Provide the [x, y] coordinate of the cell's center where the given text is located.  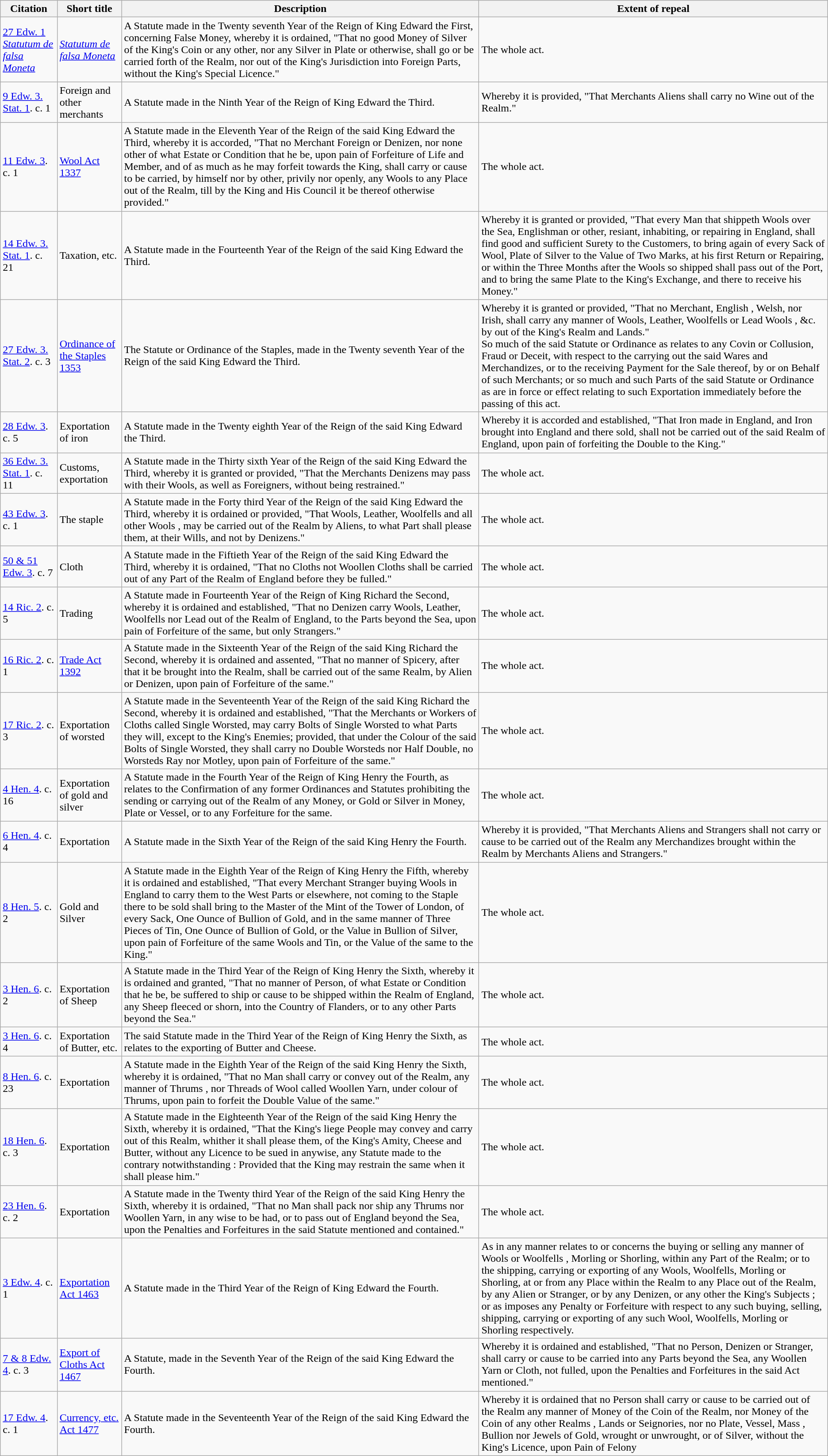
43 Edw. 3. c. 1 [29, 519]
Description [300, 9]
Whereby it is provided, "That Merchants Aliens shall carry no Wine out of the Realm." [653, 102]
Extent of repeal [653, 9]
23 Hen. 6. c. 2 [29, 1211]
4 Hen. 4. c. 16 [29, 795]
50 & 51 Edw. 3. c. 7 [29, 566]
Exportation of Sheep [89, 995]
A Statute made in the Third Year of the Reign of King Edward the Fourth. [300, 1288]
3 Hen. 6. c. 4 [29, 1041]
A Statute, made in the Seventh Year of the Reign of the said King Edward the Fourth. [300, 1364]
27 Edw. 1 Statutum de falsa Moneta [29, 50]
28 Edw. 3. c. 5 [29, 432]
8 Hen. 5. c. 2 [29, 912]
Short title [89, 9]
Ordinance of the Staples 1353 [89, 356]
18 Hen. 6. c. 3 [29, 1147]
9 Edw. 3. Stat. 1. c. 1 [29, 102]
Currency, etc. Act 1477 [89, 1423]
Exportation of Butter, etc. [89, 1041]
6 Hen. 4. c. 4 [29, 842]
A Statute made in the Ninth Year of the Reign of King Edward the Third. [300, 102]
Statutum de falsa Moneta [89, 50]
3 Edw. 4. c. 1 [29, 1288]
The Statute or Ordinance of the Staples, made in the Twenty seventh Year of the Reign of the said King Edward the Third. [300, 356]
Gold and Silver [89, 912]
Citation [29, 9]
A Statute made in the Twenty eighth Year of the Reign of the said King Edward the Third. [300, 432]
Exportation of iron [89, 432]
Customs, exportation [89, 473]
14 Ric. 2. c. 5 [29, 613]
7 & 8 Edw. 4. c. 3 [29, 1364]
Taxation, etc. [89, 255]
11 Edw. 3. c. 1 [29, 167]
14 Edw. 3. Stat. 1. c. 21 [29, 255]
8 Hen. 6. c. 23 [29, 1082]
16 Ric. 2. c. 1 [29, 665]
Trade Act 1392 [89, 665]
A Statute made in the Sixth Year of the Reign of the said King Henry the Fourth. [300, 842]
The staple [89, 519]
17 Ric. 2. c. 3 [29, 730]
3 Hen. 6. c. 2 [29, 995]
The said Statute made in the Third Year of the Reign of King Henry the Sixth, as relates to the exporting of Butter and Cheese. [300, 1041]
Exportation Act 1463 [89, 1288]
Exportation of worsted [89, 730]
Cloth [89, 566]
Exportation of gold and silver [89, 795]
27 Edw. 3. Stat. 2. c. 3 [29, 356]
Export of Cloths Act 1467 [89, 1364]
36 Edw. 3. Stat. 1. c. 11 [29, 473]
A Statute made in the Fourteenth Year of the Reign of the said King Edward the Third. [300, 255]
Foreign and other merchants [89, 102]
Wool Act 1337 [89, 167]
A Statute made in the Seventeenth Year of the Reign of the said King Edward the Fourth. [300, 1423]
17 Edw. 4. c. 1 [29, 1423]
Trading [89, 613]
